Search for the cell housing the specified text and yield its [X, Y] center coordinate. 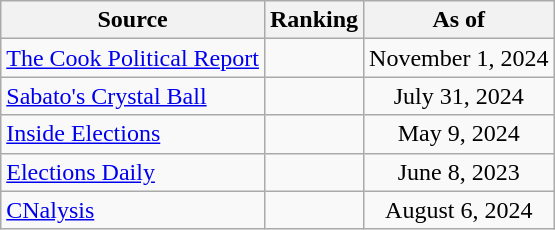
August 6, 2024 [459, 210]
Elections Daily [133, 172]
May 9, 2024 [459, 134]
November 1, 2024 [459, 58]
The Cook Political Report [133, 58]
Source [133, 20]
June 8, 2023 [459, 172]
Ranking [314, 20]
CNalysis [133, 210]
July 31, 2024 [459, 96]
Inside Elections [133, 134]
Sabato's Crystal Ball [133, 96]
As of [459, 20]
